Find where the given text appears and provide that cell's center as (X, Y) coordinate. 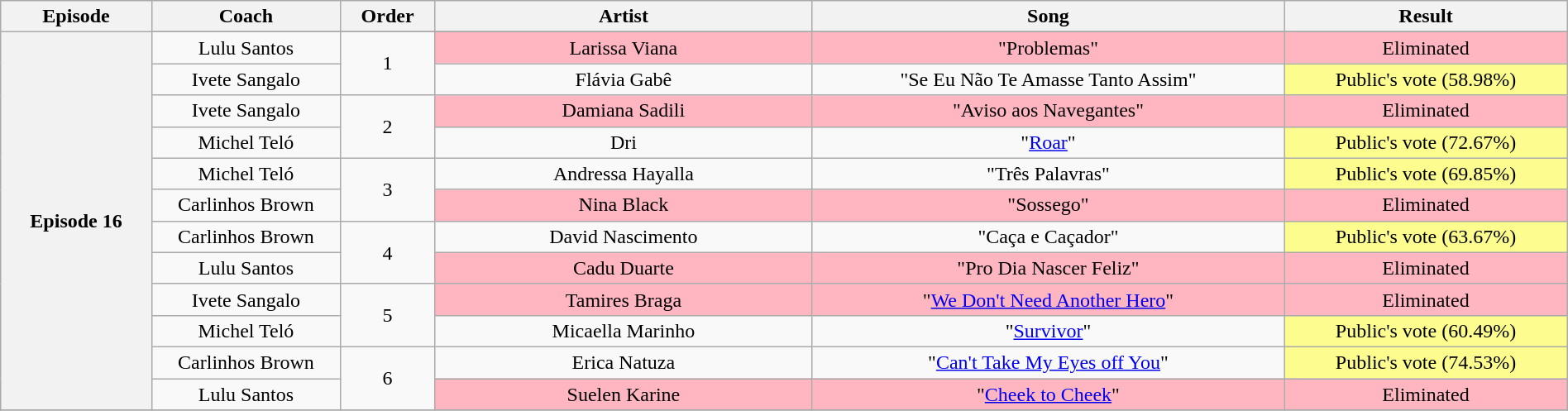
Flávia Gabê (624, 79)
4 (388, 252)
Larissa Viana (624, 48)
"Sossego" (1049, 205)
Dri (624, 142)
"Se Eu Não Te Amasse Tanto Assim" (1049, 79)
"We Don't Need Another Hero" (1049, 299)
Episode 16 (76, 222)
"Problemas" (1049, 48)
Tamires Braga (624, 299)
Andressa Hayalla (624, 174)
Erica Natuza (624, 362)
"Aviso aos Navegantes" (1049, 111)
5 (388, 315)
Episode (76, 17)
Cadu Duarte (624, 268)
Public's vote (69.85%) (1426, 174)
Song (1049, 17)
Damiana Sadili (624, 111)
"Cheek to Cheek" (1049, 394)
6 (388, 378)
Public's vote (74.53%) (1426, 362)
Micaella Marinho (624, 331)
David Nascimento (624, 237)
2 (388, 127)
"Can't Take My Eyes off You" (1049, 362)
"Roar" (1049, 142)
Public's vote (63.67%) (1426, 237)
Suelen Karine (624, 394)
Coach (246, 17)
1 (388, 64)
"Survivor" (1049, 331)
Nina Black (624, 205)
Public's vote (58.98%) (1426, 79)
"Caça e Caçador" (1049, 237)
Artist (624, 17)
Result (1426, 17)
Public's vote (72.67%) (1426, 142)
Order (388, 17)
"Três Palavras" (1049, 174)
"Pro Dia Nascer Feliz" (1049, 268)
Public's vote (60.49%) (1426, 331)
3 (388, 189)
